Provide the [x, y] coordinate of the cell's center where the given text is located.  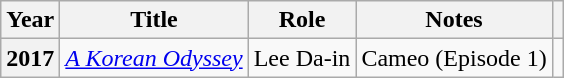
Year [30, 20]
Notes [454, 20]
A Korean Odyssey [154, 58]
Role [302, 20]
Cameo (Episode 1) [454, 58]
Lee Da-in [302, 58]
2017 [30, 58]
Title [154, 20]
